Return (X, Y) of the center of cell containing provided text 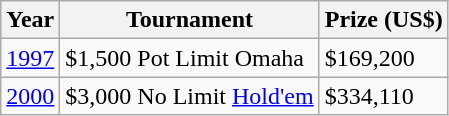
$3,000 No Limit Hold'em (190, 96)
Tournament (190, 20)
$334,110 (384, 96)
1997 (30, 58)
$1,500 Pot Limit Omaha (190, 58)
$169,200 (384, 58)
2000 (30, 96)
Year (30, 20)
Prize (US$) (384, 20)
